From the cell containing the given text, extract its center point as (x, y) coordinate. 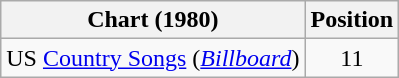
Position (352, 20)
US Country Songs (Billboard) (153, 58)
11 (352, 58)
Chart (1980) (153, 20)
